Scan for the cell matching the given text and deliver its [X, Y] coordinate at center. 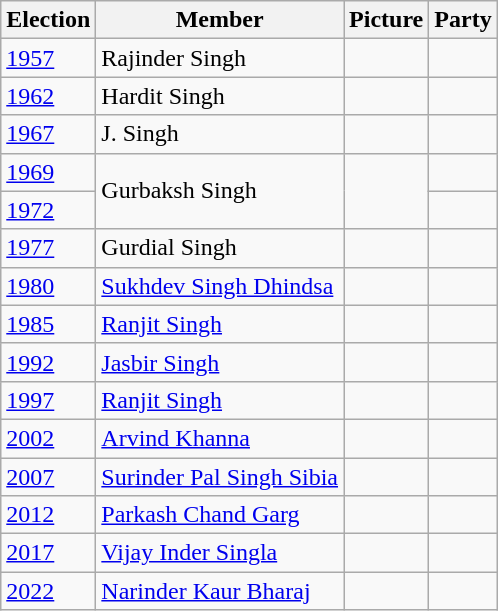
Election [48, 20]
1972 [48, 210]
1985 [48, 324]
1977 [48, 248]
2012 [48, 515]
Party [463, 20]
Vijay Inder Singla [220, 553]
Gurbaksh Singh [220, 191]
Narinder Kaur Bharaj [220, 591]
Rajinder Singh [220, 58]
Member [220, 20]
1992 [48, 362]
Hardit Singh [220, 96]
1969 [48, 172]
Jasbir Singh [220, 362]
Arvind Khanna [220, 438]
2002 [48, 438]
Gurdial Singh [220, 248]
Parkash Chand Garg [220, 515]
2022 [48, 591]
1957 [48, 58]
1962 [48, 96]
Sukhdev Singh Dhindsa [220, 286]
J. Singh [220, 134]
Picture [386, 20]
Surinder Pal Singh Sibia [220, 477]
1997 [48, 400]
2017 [48, 553]
1980 [48, 286]
2007 [48, 477]
1967 [48, 134]
